Detect which cell encompasses the target text, then output its [x, y] center coordinate. 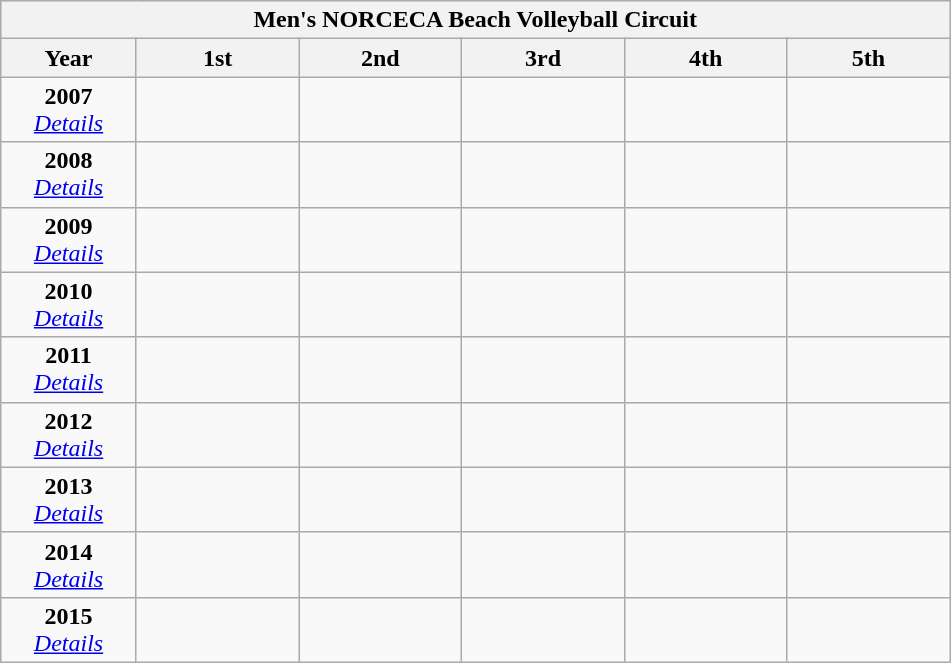
2014Details [69, 564]
2nd [380, 58]
2012Details [69, 434]
5th [868, 58]
Year [69, 58]
2009Details [69, 240]
Men's NORCECA Beach Volleyball Circuit [476, 20]
1st [218, 58]
2011Details [69, 370]
2010Details [69, 304]
3rd [544, 58]
2008Details [69, 174]
2007Details [69, 110]
2013Details [69, 500]
4th [706, 58]
2015Details [69, 630]
